Detect which cell encompasses the target text, then output its [X, Y] center coordinate. 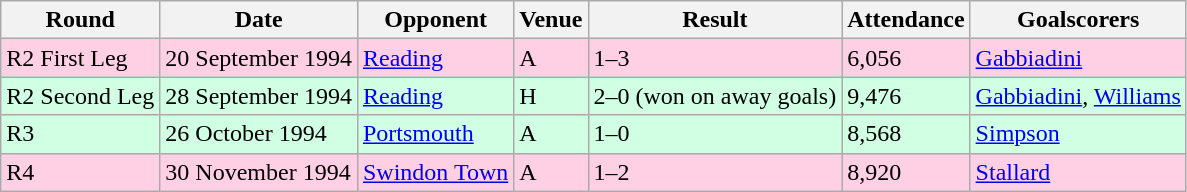
Swindon Town [435, 172]
R4 [80, 172]
Venue [551, 20]
Goalscorers [1078, 20]
Attendance [906, 20]
H [551, 96]
Opponent [435, 20]
Stallard [1078, 172]
2–0 (won on away goals) [715, 96]
R2 Second Leg [80, 96]
1–2 [715, 172]
Portsmouth [435, 134]
9,476 [906, 96]
1–3 [715, 58]
26 October 1994 [259, 134]
Gabbiadini, Williams [1078, 96]
R2 First Leg [80, 58]
28 September 1994 [259, 96]
20 September 1994 [259, 58]
1–0 [715, 134]
Round [80, 20]
Simpson [1078, 134]
30 November 1994 [259, 172]
Gabbiadini [1078, 58]
8,920 [906, 172]
8,568 [906, 134]
Result [715, 20]
Date [259, 20]
R3 [80, 134]
6,056 [906, 58]
